Provide the [x, y] coordinate of the cell's center where the given text is located.  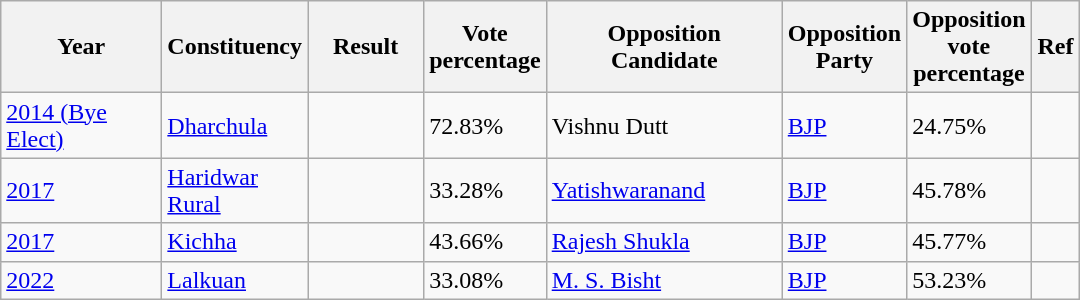
Haridwar Rural [235, 190]
M. S. Bisht [664, 280]
45.77% [969, 242]
33.08% [486, 280]
Opposition Party [844, 47]
Vote percentage [486, 47]
Year [82, 47]
2022 [82, 280]
Result [366, 47]
Yatishwaranand [664, 190]
43.66% [486, 242]
Vishnu Dutt [664, 126]
45.78% [969, 190]
72.83% [486, 126]
24.75% [969, 126]
Dharchula [235, 126]
Constituency [235, 47]
Kichha [235, 242]
53.23% [969, 280]
Ref [1056, 47]
Rajesh Shukla [664, 242]
2014 (Bye Elect) [82, 126]
Opposition Candidate [664, 47]
Lalkuan [235, 280]
33.28% [486, 190]
Opposition vote percentage [969, 47]
